Find where the given text appears and provide that cell's center as [x, y] coordinate. 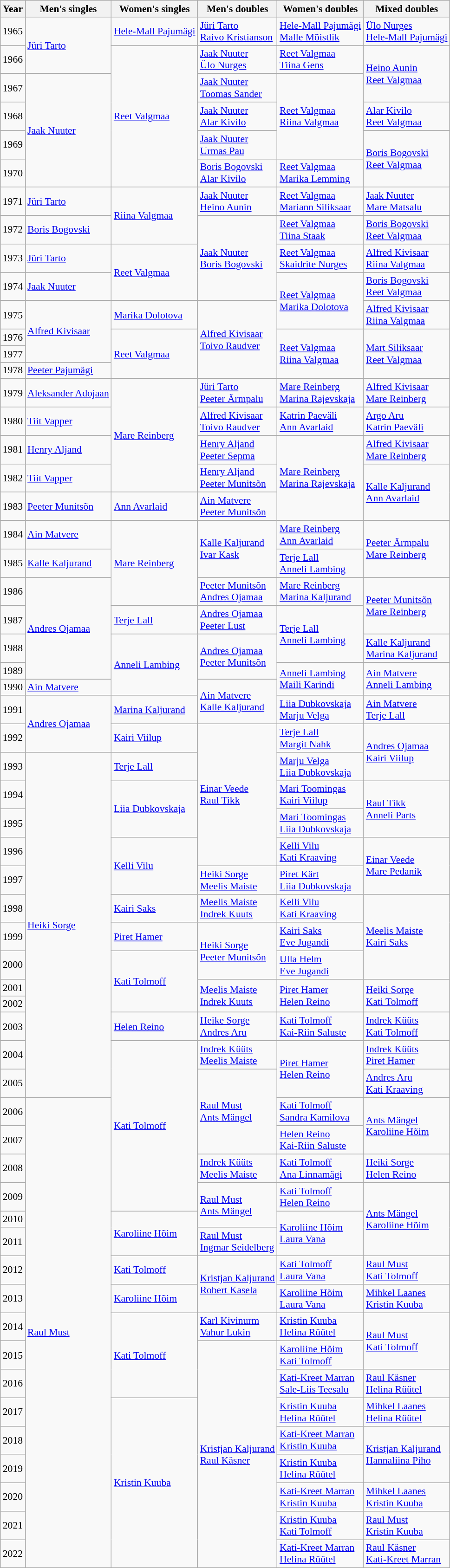
1974 [13, 287]
1994 [13, 795]
Ain MatvereAnneli Lambing [407, 679]
Helen Reino [155, 1027]
1968 [13, 116]
Kairi Viilup [155, 738]
Alfred Kivisaar [68, 331]
2005 [13, 1083]
Heike SorgeAndres Aru [238, 1027]
2018 [13, 1440]
1998 [13, 908]
2008 [13, 1169]
Terje LallMargit Nahk [320, 738]
Kati Tolmoff Laura Vana [320, 1270]
2006 [13, 1111]
Reet ValgmaaTiina Gens [320, 59]
Kristjan Kaljurand Hannaliina Piho [407, 1454]
Year [13, 9]
Ülo NurgesHele-Mall Pajumägi [407, 32]
Einar VeedeMare Pedanik [407, 866]
1978 [13, 370]
Meelis MaisteKairi Saks [407, 937]
Men's doubles [238, 9]
Piret KärtLiia Dubkovskaja [320, 880]
Einar VeedeRaul Tikk [238, 795]
Jaak NuuterToomas Sander [238, 88]
Kalle KaljurandIvar Kask [238, 549]
Peeter ÄrmpaluMare Reinberg [407, 549]
Marina Kaljurand [155, 710]
Helen ReinoKai-Riin Saluste [320, 1140]
1987 [13, 620]
Indrek KüütsMeelis Maiste [238, 1055]
2001 [13, 988]
1982 [13, 478]
Jaak NuuterUrmas Pau [238, 145]
Kati Tolmoff Helen Reino [320, 1197]
Marju VelgaLiia Dubkovskaja [320, 767]
1989 [13, 671]
2007 [13, 1140]
Jaak NuuterMare Matsalu [407, 201]
1977 [13, 354]
1993 [13, 767]
Piret Hamer [155, 937]
Aleksander Adojaan [68, 393]
Raul Must [68, 1333]
Kelli Vilu [155, 866]
Hele-Mall Pajumägi [155, 32]
Henry Aljand [68, 449]
Ain MatverePeeter Munitsõn [238, 507]
2013 [13, 1299]
Anneli Lambing [155, 665]
Riina Valgmaa [155, 216]
1996 [13, 851]
Mare ReinbergAnn Avarlaid [320, 535]
1970 [13, 173]
2015 [13, 1355]
Boris BogovskiAlar Kivilo [238, 173]
Kalle Kaljurand [68, 564]
Ulla HelmEve Jugandi [320, 965]
Kairi Saks [155, 908]
Mihkel Laanes Helina Rüütel [407, 1412]
Kati-Kreet Marran Sale-Liis Teesalu [320, 1383]
Indrek Küüts Meelis Maiste [238, 1169]
Jüri TartoPeeter Ärmpalu [238, 393]
Ain MatvereTerje Lall [407, 710]
Henry AljandPeeter Munitsõn [238, 478]
Reet ValgmaaMariann Siliksaar [320, 201]
Raul Käsner Helina Rüütel [407, 1383]
1969 [13, 145]
Mixed doubles [407, 9]
2002 [13, 1004]
2011 [13, 1242]
Anneli LambingMaili Karindi [320, 679]
2010 [13, 1219]
1980 [13, 421]
Peeter MunitsõnAndres Ojamaa [238, 591]
Ain MatvereKalle Kaljurand [238, 702]
Liia Dubkovskaja [155, 809]
Indrek KüütsKati Tolmoff [407, 1027]
1985 [13, 564]
Heiki Sorge Helen Reino [407, 1169]
1986 [13, 591]
1983 [13, 507]
Reet ValgmaaMarika Dolotova [320, 301]
1972 [13, 230]
Kristin Kuuba [155, 1483]
Andres AruKati Kraaving [407, 1083]
Peeter Munitsõn [68, 507]
Mari ToomingasKairi Viilup [320, 795]
1981 [13, 449]
Marika Dolotova [155, 315]
Peeter MunitsõnMare Reinberg [407, 606]
Kalle KaljurandAnn Avarlaid [407, 492]
1999 [13, 937]
Jaak NuuterHeino Aunin [238, 201]
Jaak NuuterAlar Kivilo [238, 116]
Men's singles [68, 9]
Heiki SorgePeeter Munitsõn [238, 951]
Jüri TartoRaivo Kristianson [238, 32]
Alar KiviloReet Valgmaa [407, 116]
Liia DubkovskajaMarju Velga [320, 710]
Heiki SorgeKati Tolmoff [407, 996]
Raul MustIngmar Seidelberg [238, 1242]
Peeter Pajumägi [68, 370]
1990 [13, 687]
Kati TolmoffSandra Kamilova [320, 1111]
Mare ReinbergMarina Kaljurand [320, 591]
Andres OjamaaPeeter Lust [238, 620]
Kati TolmoffKai-Riin Saluste [320, 1027]
Reet ValgmaaTiina Staak [320, 230]
Ants MängelKaroliine Hõim [407, 1126]
1991 [13, 710]
Kristjan KaljurandRobert Kasela [238, 1284]
1975 [13, 315]
1984 [13, 535]
2000 [13, 965]
Indrek KüütsPiret Hamer [407, 1055]
Katrin PaeväliAnn Avarlaid [320, 421]
Raul Käsner Kati-Kreet Marran [407, 1554]
Raul Must Kristin Kuuba [407, 1525]
Reet ValgmaaSkaidrite Nurges [320, 258]
1965 [13, 32]
1967 [13, 88]
Heiki Sorge [68, 925]
Hele-Mall PajumägiMalle Mõistlik [320, 32]
Heiki SorgeMeelis Maiste [238, 880]
1966 [13, 59]
1997 [13, 880]
Jaak NuuterBoris Bogovski [238, 258]
1979 [13, 393]
Kalle KaljurandMarina Kaljurand [407, 648]
1971 [13, 201]
2014 [13, 1327]
2019 [13, 1469]
Mari ToomingasLiia Dubkovskaja [320, 823]
1973 [13, 258]
2020 [13, 1497]
2022 [13, 1554]
Andres OjamaaPeeter Munitsõn [238, 656]
Mart SiliksaarReet Valgmaa [407, 354]
Argo AruKatrin Paeväli [407, 421]
2017 [13, 1412]
1992 [13, 738]
Henry AljandPeeter Sepma [238, 449]
1988 [13, 648]
Kati-Kreet Marran Helina Rüütel [320, 1554]
2012 [13, 1270]
2016 [13, 1383]
Kristin Kuuba Kati Tolmoff [320, 1525]
2003 [13, 1027]
1995 [13, 823]
Ants Mängel Karoliine Hõim [407, 1219]
2021 [13, 1525]
Raul TikkAnneli Parts [407, 809]
Boris Bogovski [68, 230]
Heino AuninReet Valgmaa [407, 74]
2004 [13, 1055]
Andres OjamaaKairi Viilup [407, 752]
Women's doubles [320, 9]
Jaak NuuterÜlo Nurges [238, 59]
2009 [13, 1197]
Ann Avarlaid [155, 507]
Karoliine Hõim Kati Tolmoff [320, 1355]
Karl KivinurmVahur Lukin [238, 1327]
1976 [13, 337]
Kati Tolmoff Ana Linnamägi [320, 1169]
Women's singles [155, 9]
Kristjan KaljurandRaul Käsner [238, 1455]
Kairi SaksEve Jugandi [320, 937]
Reet ValgmaaMarika Lemming [320, 173]
